Determine the [X, Y] coordinate at the center of the cell enclosing the given text.  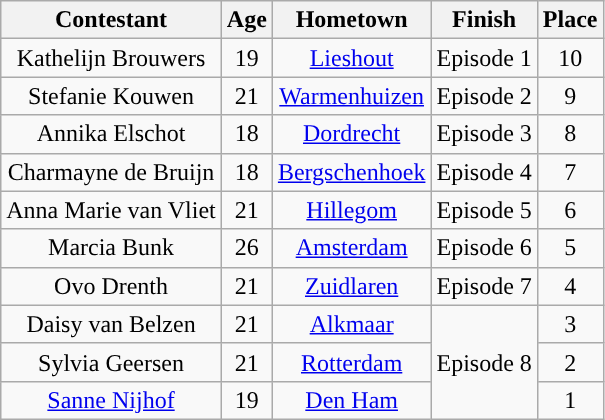
Episode 7 [484, 286]
Lieshout [352, 58]
4 [570, 286]
9 [570, 96]
Place [570, 20]
Contestant [112, 20]
Episode 1 [484, 58]
Rotterdam [352, 362]
Stefanie Kouwen [112, 96]
Den Ham [352, 400]
Finish [484, 20]
Sylvia Geersen [112, 362]
8 [570, 134]
2 [570, 362]
5 [570, 248]
Amsterdam [352, 248]
3 [570, 324]
Daisy van Belzen [112, 324]
Episode 6 [484, 248]
Ovo Drenth [112, 286]
Episode 3 [484, 134]
Annika Elschot [112, 134]
Age [246, 20]
Zuidlaren [352, 286]
Episode 2 [484, 96]
1 [570, 400]
Episode 5 [484, 210]
26 [246, 248]
Charmayne de Bruijn [112, 172]
Sanne Nijhof [112, 400]
7 [570, 172]
Dordrecht [352, 134]
Episode 8 [484, 362]
Hometown [352, 20]
Anna Marie van Vliet [112, 210]
Hillegom [352, 210]
Kathelijn Brouwers [112, 58]
10 [570, 58]
Warmenhuizen [352, 96]
Marcia Bunk [112, 248]
6 [570, 210]
Bergschenhoek [352, 172]
Alkmaar [352, 324]
Episode 4 [484, 172]
